Search for the cell housing the specified text and yield its (x, y) center coordinate. 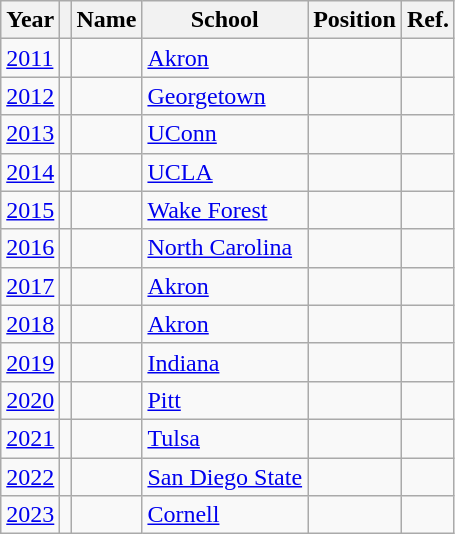
Ref. (428, 20)
Tulsa (225, 438)
San Diego State (225, 477)
2012 (30, 96)
2016 (30, 248)
Cornell (225, 515)
School (225, 20)
2020 (30, 400)
Year (30, 20)
2011 (30, 58)
2019 (30, 362)
Wake Forest (225, 210)
Name (106, 20)
2014 (30, 172)
North Carolina (225, 248)
UCLA (225, 172)
2013 (30, 134)
2018 (30, 324)
2022 (30, 477)
UConn (225, 134)
2023 (30, 515)
Pitt (225, 400)
2015 (30, 210)
Position (355, 20)
2021 (30, 438)
2017 (30, 286)
Georgetown (225, 96)
Indiana (225, 362)
